Determine the [X, Y] coordinate at the center of the cell enclosing the given text.  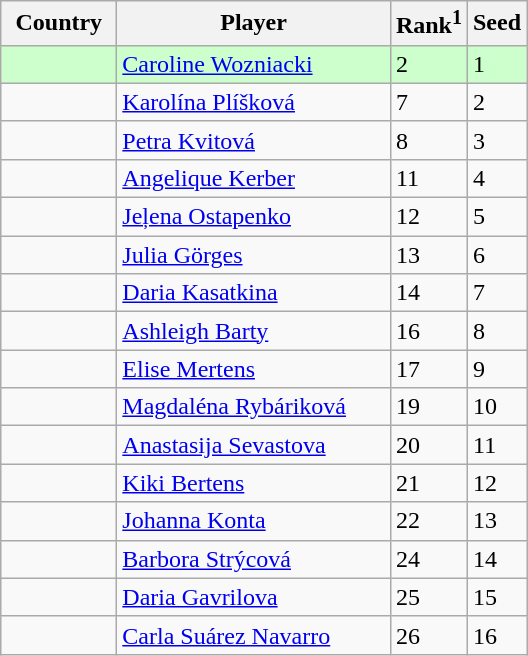
1 [496, 64]
Anastasija Sevastova [254, 445]
4 [496, 178]
Karolína Plíšková [254, 102]
3 [496, 140]
19 [428, 407]
26 [428, 635]
15 [496, 597]
24 [428, 559]
Kiki Bertens [254, 483]
Daria Gavrilova [254, 597]
Seed [496, 24]
Carla Suárez Navarro [254, 635]
10 [496, 407]
Rank1 [428, 24]
20 [428, 445]
Barbora Strýcová [254, 559]
Jeļena Ostapenko [254, 217]
Johanna Konta [254, 521]
9 [496, 369]
Caroline Wozniacki [254, 64]
Player [254, 24]
Petra Kvitová [254, 140]
Magdaléna Rybáriková [254, 407]
Julia Görges [254, 255]
Ashleigh Barty [254, 331]
21 [428, 483]
25 [428, 597]
5 [496, 217]
6 [496, 255]
17 [428, 369]
Angelique Kerber [254, 178]
22 [428, 521]
Elise Mertens [254, 369]
Country [59, 24]
Daria Kasatkina [254, 293]
